Scan for the cell matching the given text and deliver its [X, Y] coordinate at center. 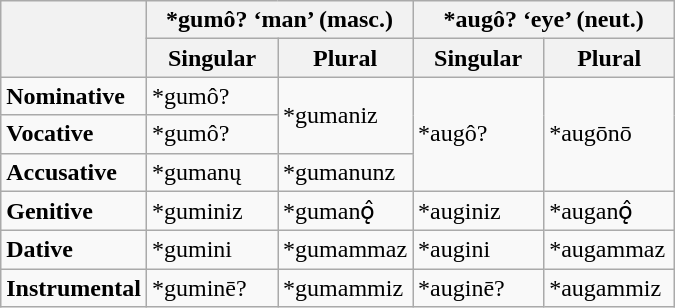
*gumanǫ̂ [346, 211]
Vocative [74, 134]
*guminiz [212, 211]
*auginē? [478, 288]
Genitive [74, 211]
Nominative [74, 96]
*augini [478, 250]
*gumaniz [346, 115]
*augammaz [610, 250]
*augōnō [610, 134]
*gumammaz [346, 250]
Dative [74, 250]
Instrumental [74, 288]
*auganǫ̂ [610, 211]
*gumini [212, 250]
*guminē? [212, 288]
*augô? [478, 134]
*augô? ‘eye’ (neut.) [544, 20]
*auginiz [478, 211]
Accusative [74, 172]
*gumanų [212, 172]
*augammiz [610, 288]
*gumammiz [346, 288]
*gumô? ‘man’ (masc.) [279, 20]
*gumanunz [346, 172]
